Detect which cell encompasses the target text, then output its [X, Y] center coordinate. 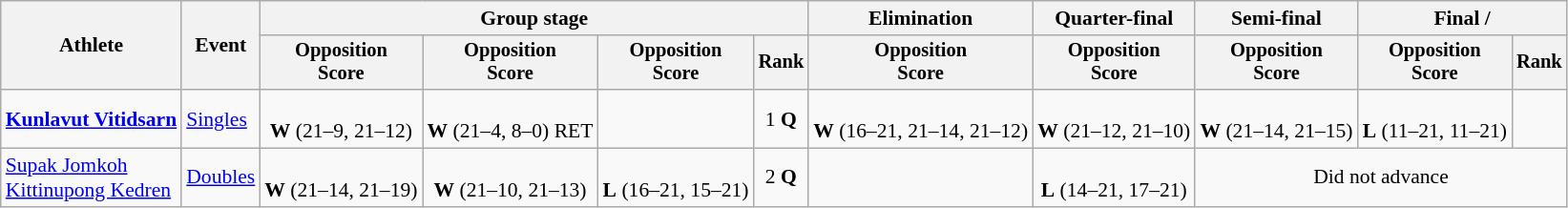
1 Q [782, 118]
L (14–21, 17–21) [1114, 177]
Supak JomkohKittinupong Kedren [92, 177]
W (21–12, 21–10) [1114, 118]
2 Q [782, 177]
L (11–21, 11–21) [1435, 118]
Event [220, 46]
W (21–10, 21–13) [511, 177]
Doubles [220, 177]
Singles [220, 118]
W (21–14, 21–15) [1276, 118]
Quarter-final [1114, 18]
Kunlavut Vitidsarn [92, 118]
Group stage [534, 18]
W (21–4, 8–0) RET [511, 118]
W (21–14, 21–19) [341, 177]
Did not advance [1380, 177]
Semi-final [1276, 18]
Final / [1462, 18]
Elimination [920, 18]
W (16–21, 21–14, 21–12) [920, 118]
W (21–9, 21–12) [341, 118]
Athlete [92, 46]
L (16–21, 15–21) [676, 177]
